Search for the cell housing the specified text and yield its [x, y] center coordinate. 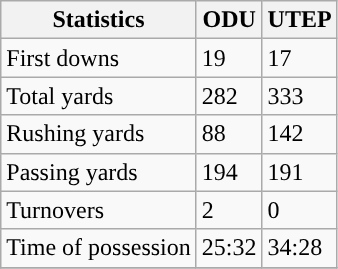
17 [300, 58]
2 [229, 210]
Statistics [99, 20]
ODU [229, 20]
Total yards [99, 96]
0 [300, 210]
282 [229, 96]
34:28 [300, 248]
194 [229, 172]
142 [300, 134]
First downs [99, 58]
25:32 [229, 248]
Passing yards [99, 172]
19 [229, 58]
88 [229, 134]
Turnovers [99, 210]
UTEP [300, 20]
333 [300, 96]
Time of possession [99, 248]
191 [300, 172]
Rushing yards [99, 134]
